Identify which cell holds the provided text, then report its [X, Y] central coordinate. 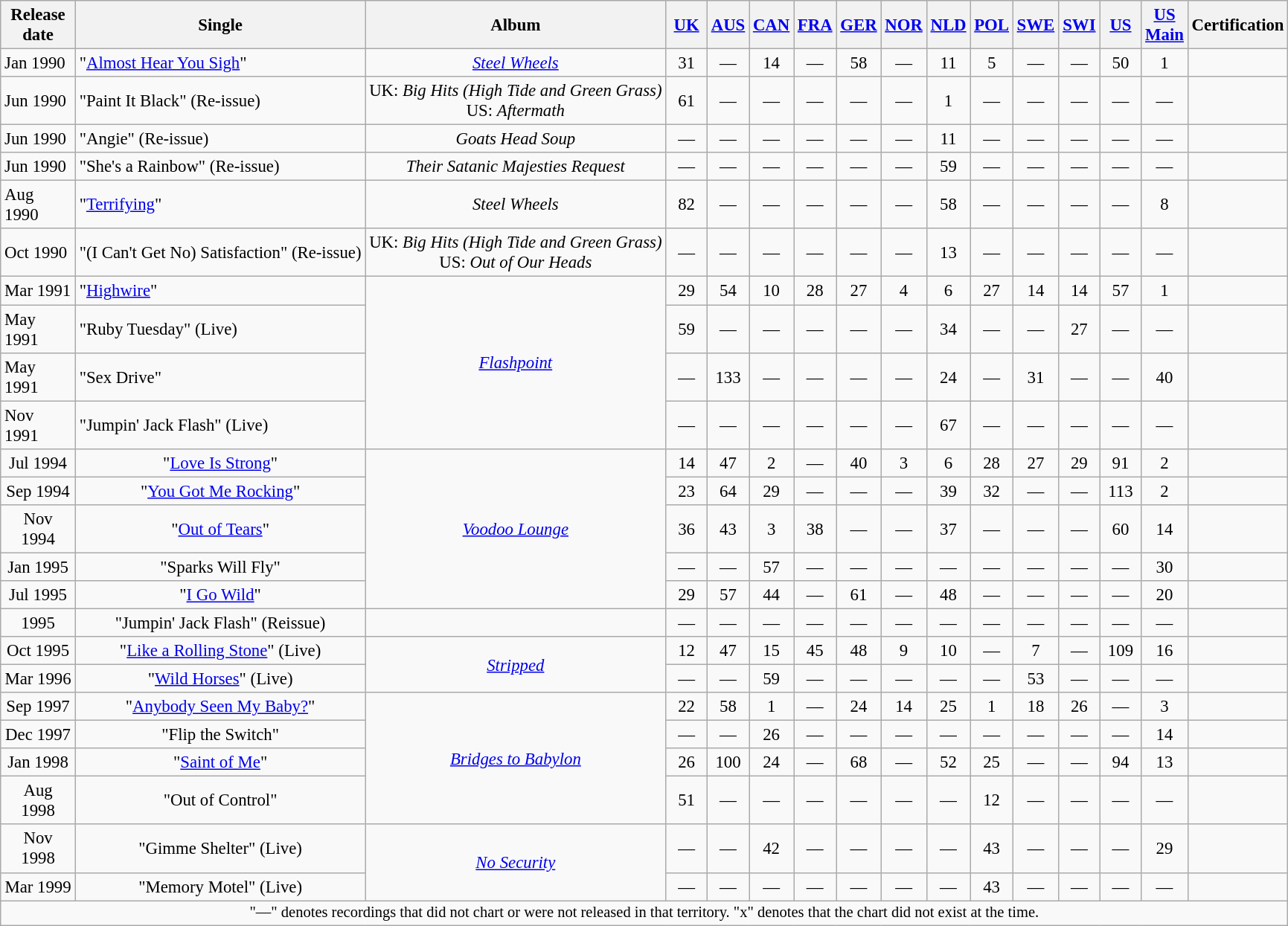
"Sparks Will Fly" [220, 567]
"Saint of Me" [220, 762]
USMain [1165, 25]
"Flip the Switch" [220, 735]
AUS [728, 25]
Nov 1991 [39, 425]
Goats Head Soup [516, 139]
"Paint It Black" (Re-issue) [220, 101]
"Jumpin' Jack Flash" (Live) [220, 425]
"Love Is Strong" [220, 463]
34 [948, 329]
"Gimme Shelter" (Live) [220, 849]
"Terrifying" [220, 205]
32 [991, 491]
Aug 1990 [39, 205]
67 [948, 425]
"I Go Wild" [220, 595]
NLD [948, 25]
"She's a Rainbow" (Re-issue) [220, 167]
52 [948, 762]
UK: Big Hits (High Tide and Green Grass)US: Out of Our Heads [516, 253]
39 [948, 491]
Voodoo Lounge [516, 528]
37 [948, 530]
Oct 1995 [39, 651]
Flashpoint [516, 363]
60 [1121, 530]
"Out of Control" [220, 800]
Dec 1997 [39, 735]
Jan 1998 [39, 762]
8 [1165, 205]
Mar 1999 [39, 887]
Sep 1997 [39, 707]
"—" denotes recordings that did not chart or were not released in that territory. "x" denotes that the chart did not exist at the time. [644, 913]
16 [1165, 651]
44 [772, 595]
Release date [39, 25]
4 [903, 291]
"Memory Motel" (Live) [220, 887]
Mar 1991 [39, 291]
1995 [39, 623]
Certification [1238, 25]
US [1121, 25]
SWE [1036, 25]
Oct 1990 [39, 253]
30 [1165, 567]
5 [991, 63]
113 [1121, 491]
Album [516, 25]
42 [772, 849]
94 [1121, 762]
133 [728, 376]
100 [728, 762]
22 [687, 707]
36 [687, 530]
FRA [816, 25]
68 [859, 762]
"(I Can't Get No) Satisfaction" (Re-issue) [220, 253]
Bridges to Babylon [516, 759]
Jul 1994 [39, 463]
20 [1165, 595]
Mar 1996 [39, 679]
38 [816, 530]
23 [687, 491]
"Like a Rolling Stone" (Live) [220, 651]
54 [728, 291]
UK: Big Hits (High Tide and Green Grass)US: Aftermath [516, 101]
No Security [516, 863]
53 [1036, 679]
Nov 1998 [39, 849]
51 [687, 800]
POL [991, 25]
50 [1121, 63]
Jan 1990 [39, 63]
82 [687, 205]
64 [728, 491]
"Almost Hear You Sigh" [220, 63]
"Jumpin' Jack Flash" (Reissue) [220, 623]
Single [220, 25]
"Anybody Seen My Baby?" [220, 707]
Jan 1995 [39, 567]
45 [816, 651]
"Ruby Tuesday" (Live) [220, 329]
NOR [903, 25]
"Angie" (Re-issue) [220, 139]
91 [1121, 463]
Sep 1994 [39, 491]
"Highwire" [220, 291]
CAN [772, 25]
Jul 1995 [39, 595]
"Out of Tears" [220, 530]
Stripped [516, 665]
"You Got Me Rocking" [220, 491]
15 [772, 651]
9 [903, 651]
GER [859, 25]
109 [1121, 651]
18 [1036, 707]
Aug 1998 [39, 800]
7 [1036, 651]
Their Satanic Majesties Request [516, 167]
"Sex Drive" [220, 376]
Nov 1994 [39, 530]
SWI [1080, 25]
UK [687, 25]
"Wild Horses" (Live) [220, 679]
